Detect which cell encompasses the target text, then output its [x, y] center coordinate. 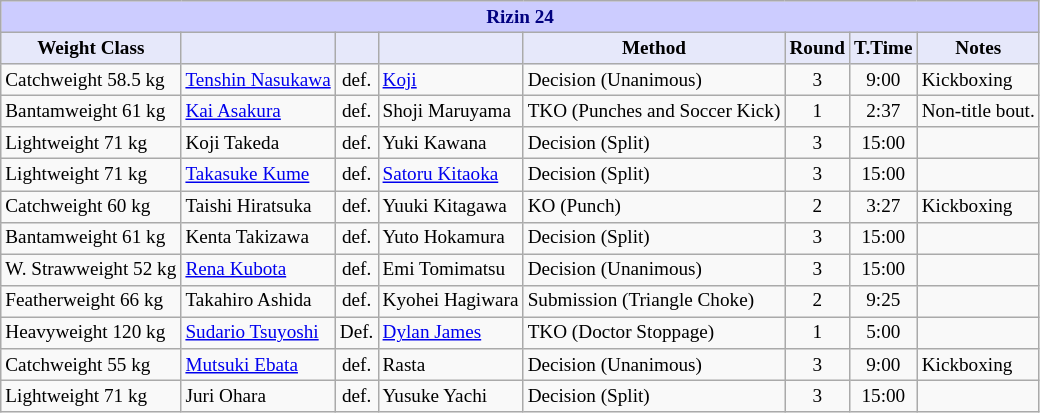
Rizin 24 [520, 17]
Taishi Hiratsuka [258, 206]
W. Strawweight 52 kg [91, 270]
Submission (Triangle Choke) [654, 301]
Kenta Takizawa [258, 238]
TKO (Punches and Soccer Kick) [654, 111]
Mutsuki Ebata [258, 365]
Takahiro Ashida [258, 301]
Rasta [450, 365]
5:00 [884, 333]
Satoru Kitaoka [450, 175]
Yuto Hokamura [450, 238]
Round [818, 48]
Emi Tomimatsu [450, 270]
Tenshin Nasukawa [258, 80]
Kai Asakura [258, 111]
3:27 [884, 206]
Method [654, 48]
Catchweight 60 kg [91, 206]
Non-title bout. [978, 111]
Featherweight 66 kg [91, 301]
9:25 [884, 301]
Catchweight 58.5 kg [91, 80]
Juri Ohara [258, 396]
Dylan James [450, 333]
Yuki Kawana [450, 143]
Catchweight 55 kg [91, 365]
Weight Class [91, 48]
Yusuke Yachi [450, 396]
Takasuke Kume [258, 175]
Kyohei Hagiwara [450, 301]
Koji [450, 80]
Yuuki Kitagawa [450, 206]
Heavyweight 120 kg [91, 333]
Shoji Maruyama [450, 111]
Rena Kubota [258, 270]
T.Time [884, 48]
2:37 [884, 111]
TKO (Doctor Stoppage) [654, 333]
Notes [978, 48]
Sudario Tsuyoshi [258, 333]
KO (Punch) [654, 206]
Def. [356, 333]
Koji Takeda [258, 143]
